Determine the [x, y] coordinate at the center of the cell enclosing the given text.  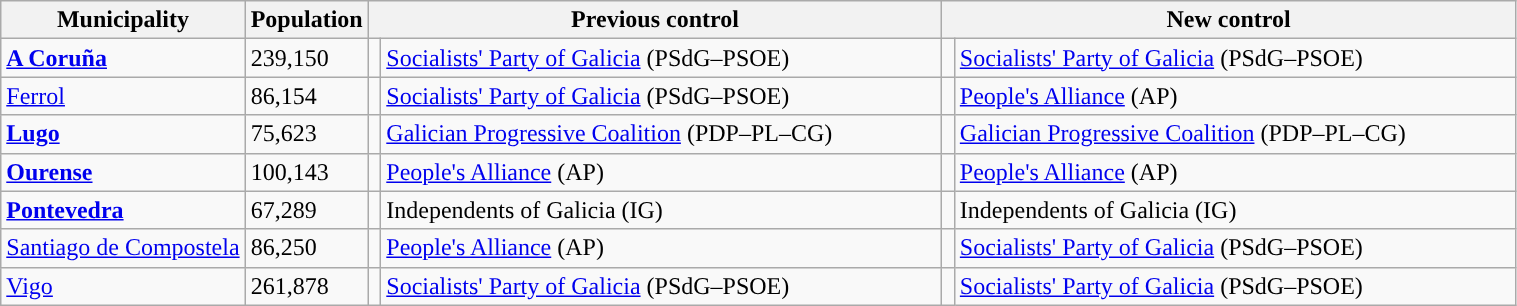
86,154 [306, 96]
86,250 [306, 248]
75,623 [306, 134]
Santiago de Compostela [123, 248]
100,143 [306, 172]
Previous control [655, 20]
239,150 [306, 58]
Pontevedra [123, 210]
Lugo [123, 134]
New control [1229, 20]
Vigo [123, 286]
Municipality [123, 20]
A Coruña [123, 58]
Ourense [123, 172]
Ferrol [123, 96]
261,878 [306, 286]
Population [306, 20]
67,289 [306, 210]
